Return [X, Y] of the center of cell containing provided text 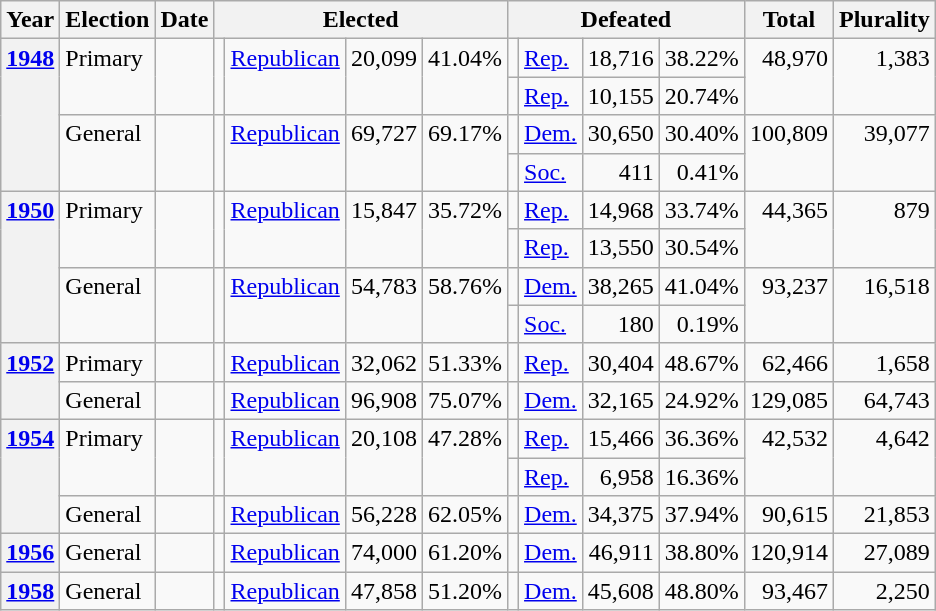
14,968 [620, 210]
Date [184, 20]
42,532 [788, 457]
120,914 [788, 553]
93,467 [788, 591]
13,550 [620, 248]
38.80% [702, 553]
15,847 [384, 229]
62.05% [464, 515]
16.36% [702, 477]
48.80% [702, 591]
56,228 [384, 515]
Defeated [626, 20]
69,727 [384, 153]
24.92% [702, 400]
46,911 [620, 553]
879 [884, 229]
1952 [30, 381]
16,518 [884, 305]
30.40% [702, 134]
30,404 [620, 362]
1956 [30, 553]
100,809 [788, 153]
37.94% [702, 515]
58.76% [464, 305]
129,085 [788, 400]
62,466 [788, 362]
Election [108, 20]
69.17% [464, 153]
411 [620, 172]
Plurality [884, 20]
32,165 [620, 400]
61.20% [464, 553]
0.19% [702, 324]
47,858 [384, 591]
15,466 [620, 438]
48.67% [702, 362]
1950 [30, 267]
39,077 [884, 153]
44,365 [788, 229]
6,958 [620, 477]
48,970 [788, 77]
27,089 [884, 553]
51.20% [464, 591]
38,265 [620, 286]
1,383 [884, 77]
90,615 [788, 515]
32,062 [384, 362]
20,108 [384, 457]
47.28% [464, 457]
180 [620, 324]
10,155 [620, 96]
1,658 [884, 362]
Total [788, 20]
75.07% [464, 400]
96,908 [384, 400]
93,237 [788, 305]
36.36% [702, 438]
64,743 [884, 400]
20,099 [384, 77]
35.72% [464, 229]
Year [30, 20]
74,000 [384, 553]
54,783 [384, 305]
18,716 [620, 58]
1958 [30, 591]
51.33% [464, 362]
34,375 [620, 515]
30.54% [702, 248]
38.22% [702, 58]
Elected [361, 20]
1954 [30, 476]
45,608 [620, 591]
30,650 [620, 134]
21,853 [884, 515]
1948 [30, 115]
20.74% [702, 96]
33.74% [702, 210]
2,250 [884, 591]
0.41% [702, 172]
4,642 [884, 457]
